Capture the cell that displays the provided text and extract its [x, y] central coordinate. 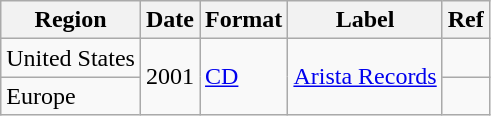
Format [244, 20]
Label [365, 20]
Region [71, 20]
Arista Records [365, 77]
2001 [170, 77]
United States [71, 58]
Date [170, 20]
Ref [466, 20]
Europe [71, 96]
CD [244, 77]
